Return the (X, Y) coordinate for the center point of the cell that contains the specified text.  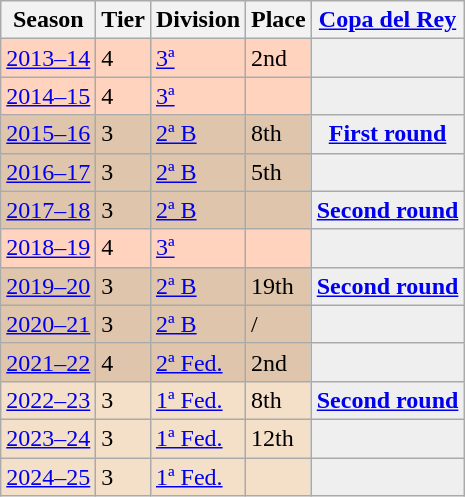
19th (279, 286)
2015–16 (48, 134)
2021–22 (48, 362)
2020–21 (48, 324)
2023–24 (48, 438)
First round (388, 134)
Division (198, 20)
2013–14 (48, 58)
2022–23 (48, 400)
2ª Fed. (198, 362)
Copa del Rey (388, 20)
2018–19 (48, 248)
2017–18 (48, 210)
2024–25 (48, 477)
/ (279, 324)
Place (279, 20)
2014–15 (48, 96)
Season (48, 20)
Tier (124, 20)
2016–17 (48, 172)
2019–20 (48, 286)
5th (279, 172)
12th (279, 438)
